Pinpoint the cell where the given text exists, returning its (X, Y) midpoint coordinate. 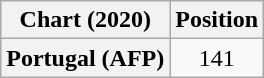
Portugal (AFP) (86, 58)
Position (217, 20)
Chart (2020) (86, 20)
141 (217, 58)
